Pinpoint the cell where the given text exists, returning its [X, Y] midpoint coordinate. 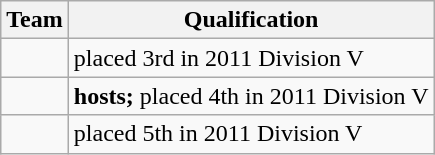
placed 5th in 2011 Division V [251, 134]
Team [35, 20]
hosts; placed 4th in 2011 Division V [251, 96]
placed 3rd in 2011 Division V [251, 58]
Qualification [251, 20]
